Find where the given text appears and provide that cell's center as [x, y] coordinate. 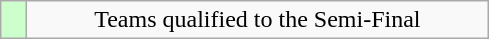
Teams qualified to the Semi-Final [258, 20]
